Search for the cell housing the specified text and yield its (x, y) center coordinate. 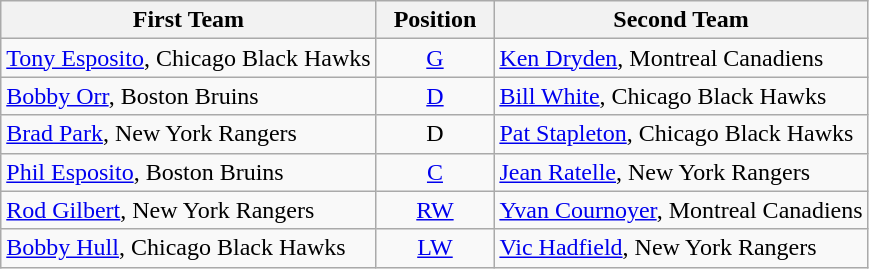
Pat Stapleton, Chicago Black Hawks (681, 134)
First Team (188, 20)
Bill White, Chicago Black Hawks (681, 96)
LW (435, 248)
Second Team (681, 20)
Phil Esposito, Boston Bruins (188, 172)
Bobby Hull, Chicago Black Hawks (188, 248)
Ken Dryden, Montreal Canadiens (681, 58)
Position (435, 20)
RW (435, 210)
G (435, 58)
Bobby Orr, Boston Bruins (188, 96)
C (435, 172)
Brad Park, New York Rangers (188, 134)
Rod Gilbert, New York Rangers (188, 210)
Vic Hadfield, New York Rangers (681, 248)
Yvan Cournoyer, Montreal Canadiens (681, 210)
Tony Esposito, Chicago Black Hawks (188, 58)
Jean Ratelle, New York Rangers (681, 172)
